Capture the cell that displays the provided text and extract its (x, y) central coordinate. 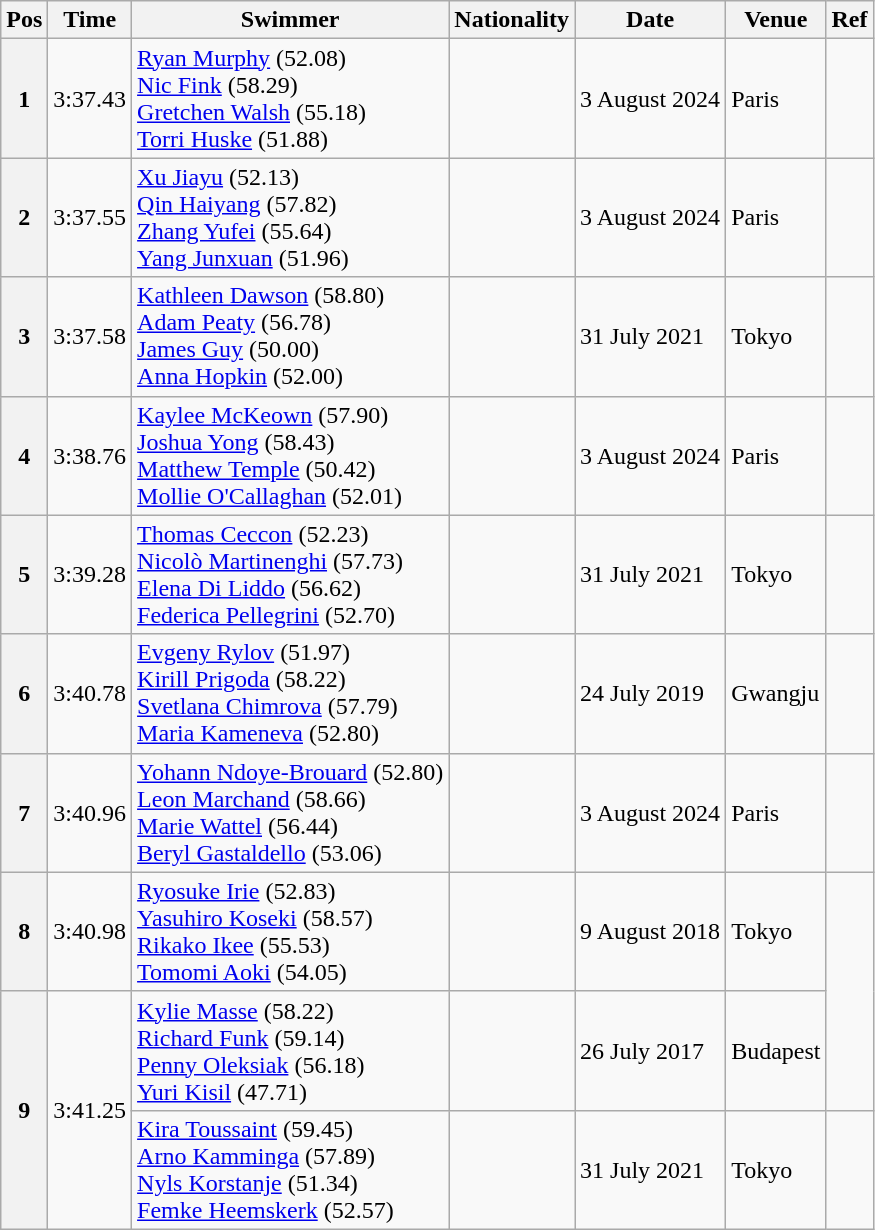
Kylie Masse (58.22)Richard Funk (59.14)Penny Oleksiak (56.18)Yuri Kisil (47.71) (290, 1050)
Budapest (776, 1050)
5 (24, 574)
Date (650, 20)
Venue (776, 20)
8 (24, 932)
Ref (850, 20)
1 (24, 98)
Gwangju (776, 694)
3:41.25 (90, 1110)
Kaylee McKeown (57.90)Joshua Yong (58.43)Matthew Temple (50.42)Mollie O'Callaghan (52.01) (290, 456)
3:37.55 (90, 218)
3:40.78 (90, 694)
Kathleen Dawson (58.80)Adam Peaty (56.78)James Guy (50.00)Anna Hopkin (52.00) (290, 336)
Kira Toussaint (59.45)Arno Kamminga (57.89)Nyls Korstanje (51.34)Femke Heemskerk (52.57) (290, 1170)
Time (90, 20)
3 (24, 336)
Evgeny Rylov (51.97)Kirill Prigoda (58.22)Svetlana Chimrova (57.79)Maria Kameneva (52.80) (290, 694)
Thomas Ceccon (52.23)Nicolò Martinenghi (57.73)Elena Di Liddo (56.62)Federica Pellegrini (52.70) (290, 574)
2 (24, 218)
Nationality (512, 20)
Yohann Ndoye-Brouard (52.80)Leon Marchand (58.66)Marie Wattel (56.44)Beryl Gastaldello (53.06) (290, 812)
3:37.43 (90, 98)
7 (24, 812)
9 (24, 1110)
4 (24, 456)
3:40.98 (90, 932)
6 (24, 694)
Ryosuke Irie (52.83)Yasuhiro Koseki (58.57)Rikako Ikee (55.53)Tomomi Aoki (54.05) (290, 932)
3:37.58 (90, 336)
Xu Jiayu (52.13)Qin Haiyang (57.82)Zhang Yufei (55.64)Yang Junxuan (51.96) (290, 218)
24 July 2019 (650, 694)
26 July 2017 (650, 1050)
Swimmer (290, 20)
Pos (24, 20)
Ryan Murphy (52.08)Nic Fink (58.29)Gretchen Walsh (55.18)Torri Huske (51.88) (290, 98)
9 August 2018 (650, 932)
3:40.96 (90, 812)
3:39.28 (90, 574)
3:38.76 (90, 456)
